Return (x, y) of the center of cell containing provided text 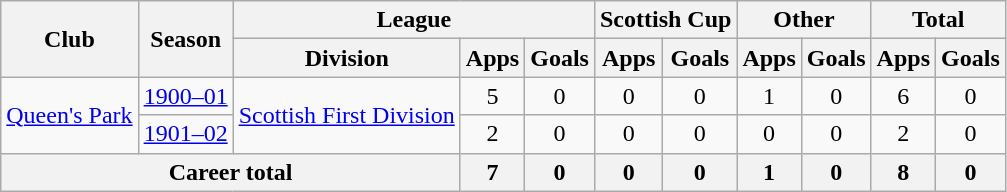
Club (70, 39)
8 (903, 172)
7 (492, 172)
6 (903, 96)
Career total (231, 172)
League (414, 20)
1901–02 (186, 134)
Division (346, 58)
Scottish First Division (346, 115)
Scottish Cup (665, 20)
Total (938, 20)
Queen's Park (70, 115)
Other (804, 20)
1900–01 (186, 96)
Season (186, 39)
5 (492, 96)
